Determine the (X, Y) coordinate at the center of the cell enclosing the given text.  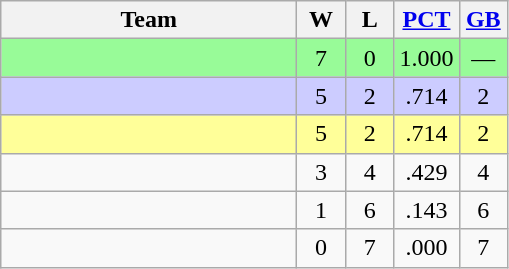
.000 (426, 248)
L (370, 20)
GB (484, 20)
1 (322, 210)
1.000 (426, 58)
3 (322, 172)
— (484, 58)
PCT (426, 20)
.143 (426, 210)
W (322, 20)
Team (149, 20)
.429 (426, 172)
